Locate the cell with the specified text and output its [x, y] center coordinate. 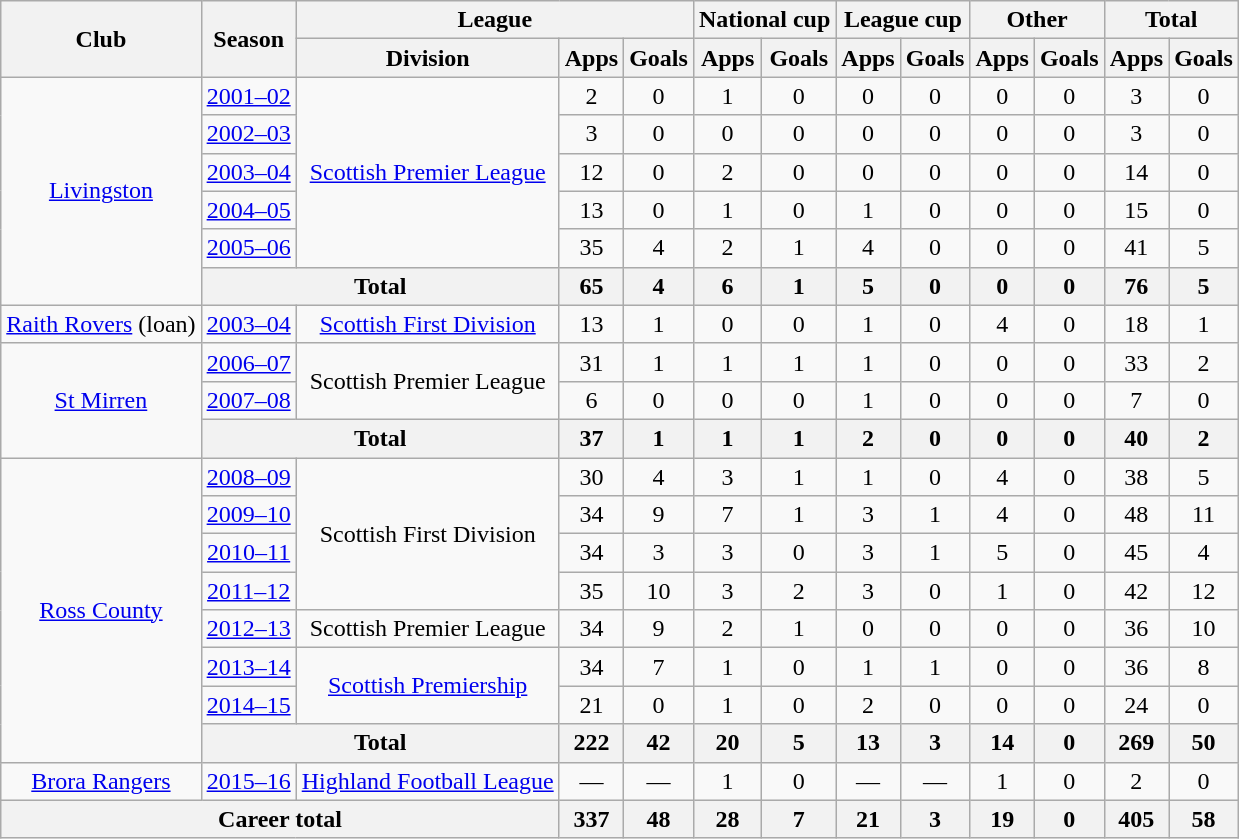
Division [428, 58]
269 [1136, 743]
2004–05 [248, 210]
2012–13 [248, 629]
2010–11 [248, 553]
31 [591, 362]
38 [1136, 477]
2002–03 [248, 134]
2005–06 [248, 248]
15 [1136, 210]
337 [591, 819]
Highland Football League [428, 781]
11 [1204, 515]
2009–10 [248, 515]
2013–14 [248, 667]
2001–02 [248, 96]
Ross County [101, 610]
58 [1204, 819]
2015–16 [248, 781]
2007–08 [248, 400]
24 [1136, 705]
Livingston [101, 191]
45 [1136, 553]
37 [591, 438]
8 [1204, 667]
30 [591, 477]
2006–07 [248, 362]
League cup [903, 20]
18 [1136, 324]
65 [591, 286]
19 [1002, 819]
Season [248, 39]
50 [1204, 743]
405 [1136, 819]
National cup [764, 20]
Brora Rangers [101, 781]
222 [591, 743]
20 [727, 743]
2011–12 [248, 591]
Scottish Premiership [428, 686]
33 [1136, 362]
Other [1037, 20]
76 [1136, 286]
St Mirren [101, 400]
28 [727, 819]
40 [1136, 438]
41 [1136, 248]
2014–15 [248, 705]
Career total [280, 819]
Club [101, 39]
League [494, 20]
Raith Rovers (loan) [101, 324]
2008–09 [248, 477]
